Capture the cell that displays the provided text and extract its [X, Y] central coordinate. 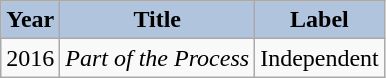
Year [30, 20]
Independent [320, 58]
Part of the Process [158, 58]
Label [320, 20]
2016 [30, 58]
Title [158, 20]
